Detect which cell encompasses the target text, then output its [X, Y] center coordinate. 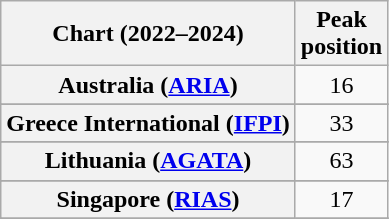
Chart (2022–2024) [148, 34]
Australia (ARIA) [148, 85]
Greece International (IFPI) [148, 123]
17 [341, 199]
16 [341, 85]
33 [341, 123]
Singapore (RIAS) [148, 199]
Lithuania (AGATA) [148, 161]
63 [341, 161]
Peakposition [341, 34]
